From the cell containing the given text, extract its center point as (x, y) coordinate. 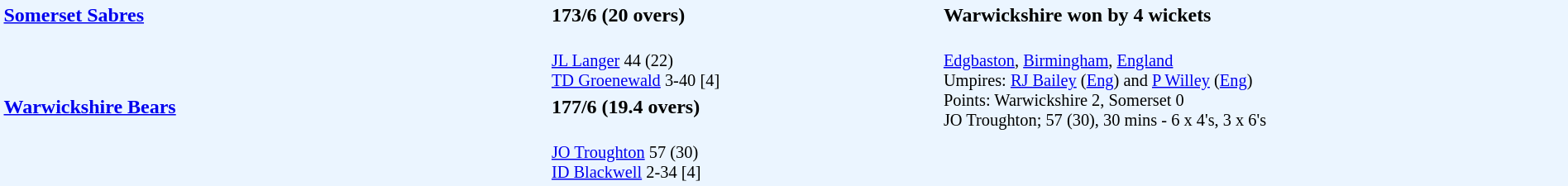
173/6 (20 overs) (744, 15)
Warwickshire won by 4 wickets (1254, 15)
JO Troughton 57 (30) ID Blackwell 2-34 [4] (744, 152)
JL Langer 44 (22) TD Groenewald 3-40 [4] (744, 61)
177/6 (19.4 overs) (744, 107)
Warwickshire Bears (275, 139)
Somerset Sabres (275, 47)
